Locate the cell with the specified text and output its (x, y) center coordinate. 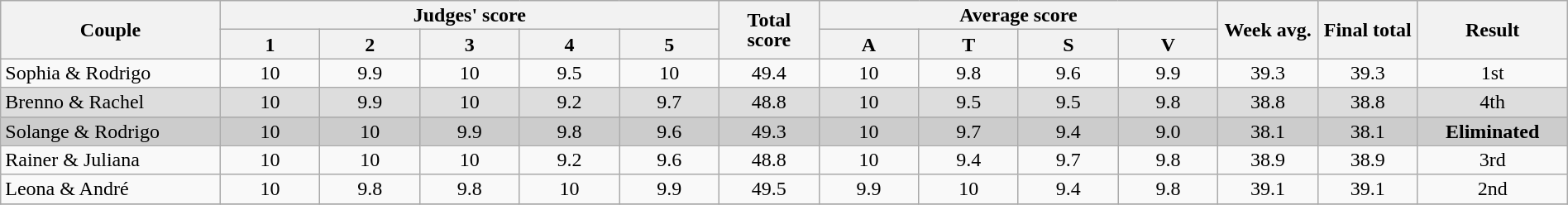
4th (1492, 102)
2nd (1492, 188)
Leona & André (111, 188)
T (969, 45)
Judges' score (470, 15)
Total score (769, 30)
49.3 (769, 131)
4 (569, 45)
Final total (1368, 30)
S (1068, 45)
3rd (1492, 160)
V (1168, 45)
49.4 (769, 73)
1st (1492, 73)
Sophia & Rodrigo (111, 73)
49.5 (769, 188)
Eliminated (1492, 131)
1 (270, 45)
Solange & Rodrigo (111, 131)
Rainer & Juliana (111, 160)
2 (370, 45)
Average score (1019, 15)
5 (670, 45)
Brenno & Rachel (111, 102)
Week avg. (1269, 30)
3 (470, 45)
9.0 (1168, 131)
Couple (111, 30)
A (868, 45)
Result (1492, 30)
